Identify which cell holds the provided text, then report its (x, y) central coordinate. 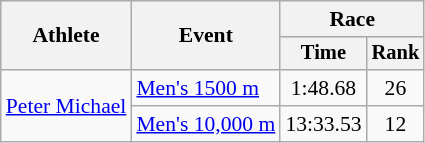
Men's 10,000 m (206, 124)
1:48.68 (323, 88)
Men's 1500 m (206, 88)
Athlete (66, 36)
26 (396, 88)
13:33.53 (323, 124)
12 (396, 124)
Race (352, 19)
Peter Michael (66, 106)
Time (323, 54)
Rank (396, 54)
Event (206, 36)
